From the cell containing the given text, extract its center point as [x, y] coordinate. 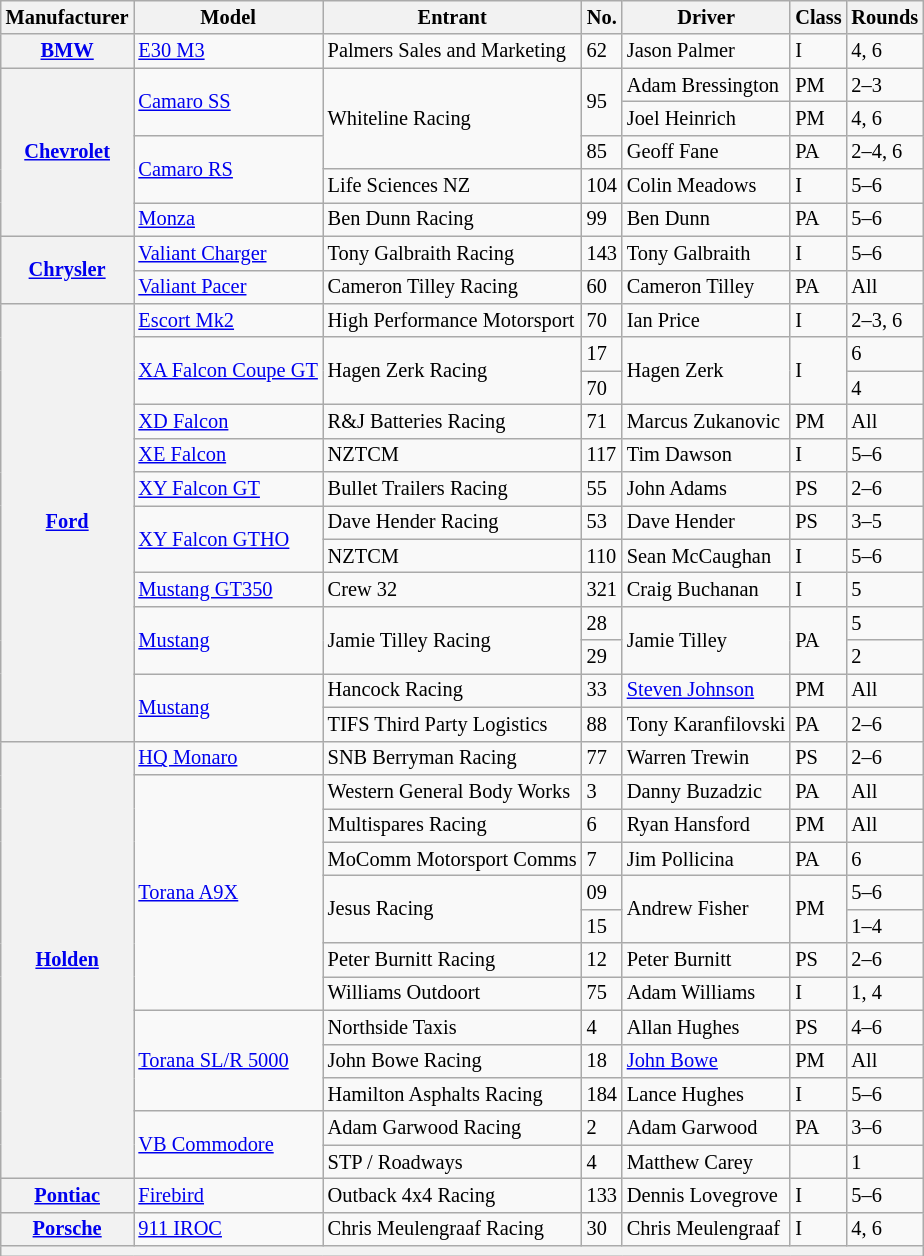
110 [602, 556]
3–5 [884, 522]
Tony Galbraith [706, 253]
53 [602, 522]
John Bowe [706, 1061]
Hagen Zerk Racing [452, 370]
3 [602, 791]
Cameron Tilley Racing [452, 287]
Bullet Trailers Racing [452, 489]
Valiant Pacer [228, 287]
Outback 4x4 Racing [452, 1195]
Hamilton Asphalts Racing [452, 1094]
62 [602, 51]
Camaro SS [228, 102]
Williams Outdoort [452, 993]
Multispares Racing [452, 825]
Northside Taxis [452, 1027]
R&J Batteries Racing [452, 421]
E30 M3 [228, 51]
Danny Buzadzic [706, 791]
Escort Mk2 [228, 320]
2–4, 6 [884, 152]
Hancock Racing [452, 690]
Jason Palmer [706, 51]
Warren Trewin [706, 758]
75 [602, 993]
117 [602, 455]
55 [602, 489]
Peter Burnitt Racing [452, 960]
TIFS Third Party Logistics [452, 724]
Ian Price [706, 320]
HQ Monaro [228, 758]
Western General Body Works [452, 791]
18 [602, 1061]
John Adams [706, 489]
Dave Hender [706, 522]
XE Falcon [228, 455]
Adam Garwood Racing [452, 1128]
Geoff Fane [706, 152]
1 [884, 1162]
Life Sciences NZ [452, 186]
1–4 [884, 926]
Chrysler [68, 270]
Tim Dawson [706, 455]
12 [602, 960]
3–6 [884, 1128]
Jamie Tilley [706, 640]
Lance Hughes [706, 1094]
Valiant Charger [228, 253]
Dennis Lovegrove [706, 1195]
Driver [706, 17]
Whiteline Racing [452, 118]
Adam Garwood [706, 1128]
Crew 32 [452, 589]
1, 4 [884, 993]
30 [602, 1229]
09 [602, 892]
Adam Williams [706, 993]
99 [602, 219]
60 [602, 287]
Dave Hender Racing [452, 522]
Firebird [228, 1195]
Manufacturer [68, 17]
Marcus Zukanovic [706, 421]
4–6 [884, 1027]
321 [602, 589]
143 [602, 253]
28 [602, 623]
Chris Meulengraaf Racing [452, 1229]
77 [602, 758]
Ben Dunn Racing [452, 219]
XY Falcon GT [228, 489]
2–3, 6 [884, 320]
Pontiac [68, 1195]
Porsche [68, 1229]
Joel Heinrich [706, 118]
95 [602, 102]
Tony Karanfilovski [706, 724]
Allan Hughes [706, 1027]
Ben Dunn [706, 219]
Entrant [452, 17]
Chris Meulengraaf [706, 1229]
85 [602, 152]
Torana SL/R 5000 [228, 1060]
Holden [68, 960]
2–3 [884, 85]
15 [602, 926]
Jesus Racing [452, 908]
Mustang GT350 [228, 589]
XY Falcon GTHO [228, 538]
29 [602, 657]
71 [602, 421]
Cameron Tilley [706, 287]
133 [602, 1195]
911 IROC [228, 1229]
XD Falcon [228, 421]
VB Commodore [228, 1144]
33 [602, 690]
17 [602, 354]
Ryan Hansford [706, 825]
88 [602, 724]
Model [228, 17]
Matthew Carey [706, 1162]
John Bowe Racing [452, 1061]
Rounds [884, 17]
MoComm Motorsport Comms [452, 859]
Craig Buchanan [706, 589]
Class [818, 17]
Ford [68, 522]
Colin Meadows [706, 186]
STP / Roadways [452, 1162]
184 [602, 1094]
SNB Berryman Racing [452, 758]
Peter Burnitt [706, 960]
Andrew Fisher [706, 908]
Palmers Sales and Marketing [452, 51]
Hagen Zerk [706, 370]
High Performance Motorsport [452, 320]
Camaro RS [228, 168]
Adam Bressington [706, 85]
Jamie Tilley Racing [452, 640]
Tony Galbraith Racing [452, 253]
Torana A9X [228, 892]
7 [602, 859]
BMW [68, 51]
Steven Johnson [706, 690]
Sean McCaughan [706, 556]
104 [602, 186]
Chevrolet [68, 152]
No. [602, 17]
XA Falcon Coupe GT [228, 370]
Jim Pollicina [706, 859]
Monza [228, 219]
